Extract the [x, y] coordinate from the center of the cell holding the provided text.  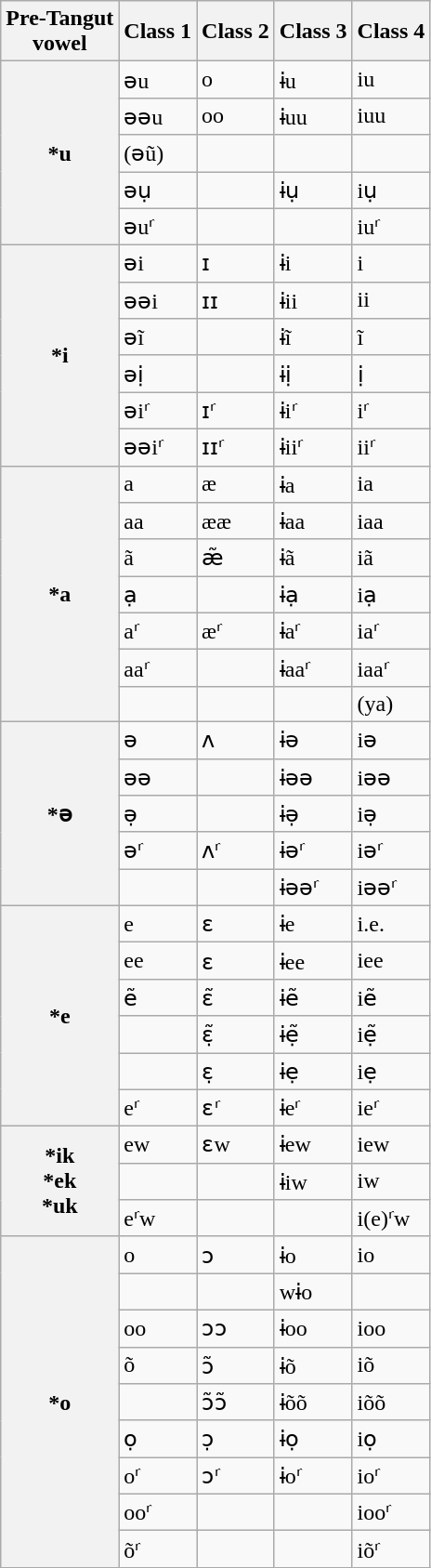
ɨoʳ [313, 1476]
ɨị [313, 374]
ɨuu [313, 116]
ɔʳ [236, 1476]
ooʳ [158, 1512]
əuʳ [158, 227]
iọ [391, 1439]
*i [59, 355]
ioʳ [391, 1476]
iəə [391, 777]
ɨĩ [313, 337]
*u [59, 153]
iaʳ [391, 631]
ɨəə [313, 777]
ɔ̣ [236, 1439]
ɪɪ [236, 300]
eʳ [158, 1108]
ee [158, 961]
ɨiiʳ [313, 447]
Class 4 [391, 32]
iee [391, 961]
ɨəəʳ [313, 888]
əu [158, 80]
ɨõ [313, 1365]
ĩ [391, 337]
(ya) [391, 704]
ɔ [236, 1255]
ew [158, 1145]
Pre-Tangutvowel [59, 32]
ɨe [313, 924]
ɔɔ [236, 1328]
ɛʳ [236, 1108]
iə [391, 740]
æ̃ [236, 558]
iə̣ [391, 814]
iəʳ [391, 850]
ɨi [313, 264]
*ə [59, 813]
õʳ [158, 1549]
iụ [391, 190]
iẹ [391, 1071]
*ik*ek*uk [59, 1182]
ɛw [236, 1145]
ia [391, 484]
aʳ [158, 631]
əi [158, 264]
ɨaaʳ [313, 668]
ɨee [313, 961]
io [391, 1255]
*a [59, 593]
Class 2 [236, 32]
ɨiʳ [313, 411]
i.e. [391, 924]
ə [158, 740]
ɨaʳ [313, 631]
ɨẹ̃ [313, 1034]
aa [158, 521]
iẹ̃ [391, 1034]
ieʳ [391, 1108]
ɨəʳ [313, 850]
ɨoo [313, 1328]
ʌ [236, 740]
iw [391, 1181]
əụ [158, 190]
aaʳ [158, 668]
ɪ [236, 264]
iooʳ [391, 1512]
ɨụ [313, 190]
i(e)ʳw [391, 1219]
iiʳ [391, 447]
iəəʳ [391, 888]
ọ [158, 1439]
ẽ [158, 997]
ii [391, 300]
iuu [391, 116]
ɨõõ [313, 1403]
ɨaa [313, 521]
i [391, 264]
ị [391, 374]
ioo [391, 1328]
ɨiw [313, 1181]
eʳw [158, 1219]
*o [59, 1402]
iʳ [391, 411]
iõ [391, 1365]
õ [158, 1365]
iã [391, 558]
əəi [158, 300]
əị [158, 374]
iaa [391, 521]
iuʳ [391, 227]
ɨu [313, 80]
ɨọ [313, 1439]
ɛ̣ [236, 1071]
ɨii [313, 300]
æ [236, 484]
əĩ [158, 337]
ɨạ [313, 595]
ʌʳ [236, 850]
əəiʳ [158, 447]
əʳ [158, 850]
wɨo [313, 1292]
iu [391, 80]
ɨo [313, 1255]
*e [59, 1015]
e [158, 924]
ɪɪʳ [236, 447]
əiʳ [158, 411]
ã [158, 558]
iew [391, 1145]
æʳ [236, 631]
ɛ̣̃ [236, 1034]
ɪʳ [236, 411]
ɨã [313, 558]
iõõ [391, 1403]
ææ [236, 521]
ɨeʳ [313, 1108]
(əũ) [158, 153]
ɨə̣ [313, 814]
iạ [391, 595]
Class 1 [158, 32]
ɔ̃ɔ̃ [236, 1403]
əə [158, 777]
ɔ̃ [236, 1365]
oʳ [158, 1476]
ɨə [313, 740]
ạ [158, 595]
ɨew [313, 1145]
iaaʳ [391, 668]
Class 3 [313, 32]
iõʳ [391, 1549]
a [158, 484]
əəu [158, 116]
ɨẹ [313, 1071]
ɨa [313, 484]
iẽ [391, 997]
ɛ̃ [236, 997]
ɨẽ [313, 997]
ə̣ [158, 814]
